Return [X, Y] of the center of cell containing provided text 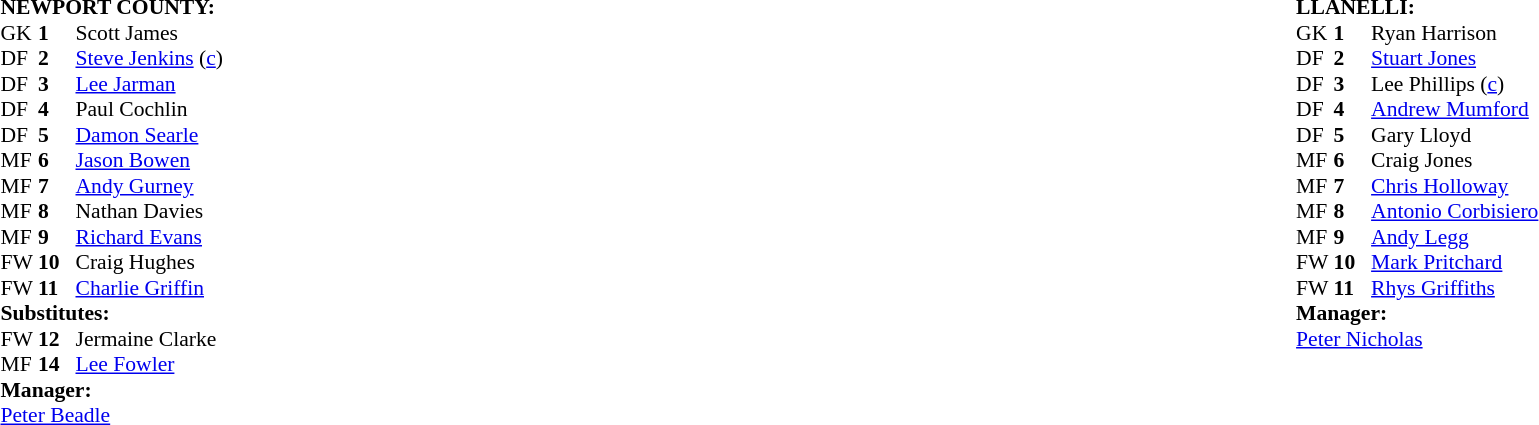
Antonio Corbisiero [1454, 211]
Chris Holloway [1454, 186]
Scott James [150, 33]
Lee Jarman [150, 84]
Nathan Davies [150, 211]
Stuart Jones [1454, 59]
Charlie Griffin [150, 288]
Damon Searle [150, 135]
Andy Legg [1454, 237]
Craig Hughes [150, 263]
Craig Jones [1454, 161]
Paul Cochlin [150, 109]
12 [57, 339]
Mark Pritchard [1454, 263]
Gary Lloyd [1454, 135]
Lee Fowler [150, 365]
Rhys Griffiths [1454, 288]
Ryan Harrison [1454, 33]
Substitutes: [111, 313]
Richard Evans [150, 237]
Peter Nicholas [1417, 339]
Jason Bowen [150, 161]
Steve Jenkins (c) [150, 59]
Lee Phillips (c) [1454, 84]
Andrew Mumford [1454, 109]
Andy Gurney [150, 186]
Jermaine Clarke [150, 339]
14 [57, 365]
